For the text-containing cell, return its midpoint in (x, y) coordinate format. 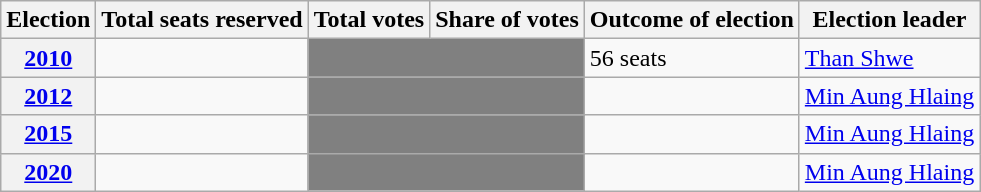
Total votes (369, 20)
Share of votes (508, 20)
2012 (48, 96)
Total seats reserved (202, 20)
Than Shwe (889, 58)
2020 (48, 172)
Election leader (889, 20)
2015 (48, 134)
Outcome of election (692, 20)
Election (48, 20)
2010 (48, 58)
56 seats (692, 58)
